Return the [X, Y] coordinate for the center point of the cell that contains the specified text.  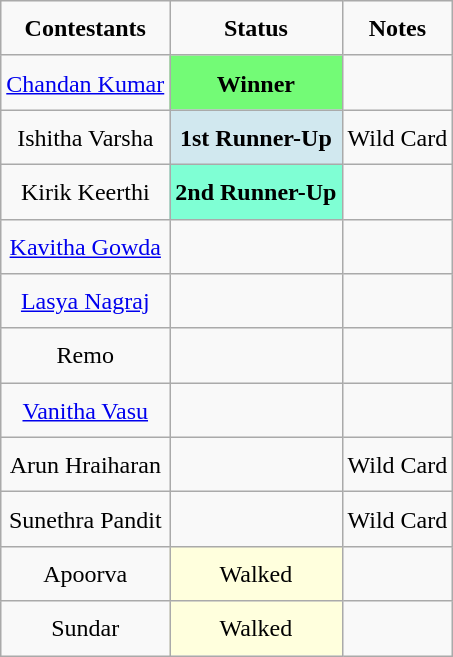
Chandan Kumar [86, 82]
Vanitha Vasu [86, 410]
Sundar [86, 628]
Notes [398, 28]
Winner [256, 82]
Apoorva [86, 574]
Remo [86, 356]
2nd Runner-Up [256, 192]
Sunethra Pandit [86, 520]
Status [256, 28]
Ishitha Varsha [86, 138]
Contestants [86, 28]
1st Runner-Up [256, 138]
Kirik Keerthi [86, 192]
Arun Hraiharan [86, 464]
Lasya Nagraj [86, 302]
Kavitha Gowda [86, 246]
